Return (X, Y) of the center of cell containing provided text 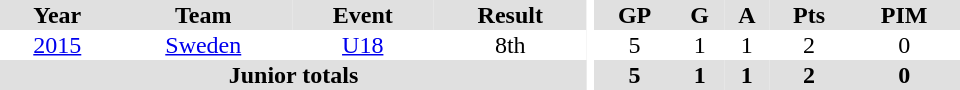
Result (511, 15)
GP (635, 15)
A (747, 15)
Junior totals (294, 75)
2015 (58, 45)
Sweden (204, 45)
Year (58, 15)
8th (511, 45)
Event (363, 15)
G (700, 15)
Pts (810, 15)
U18 (363, 45)
PIM (904, 15)
Team (204, 15)
